Find where the given text appears and provide that cell's center as [x, y] coordinate. 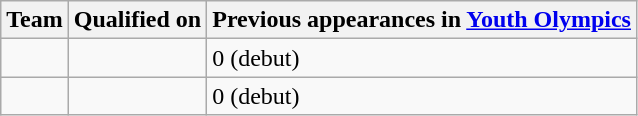
Previous appearances in Youth Olympics [422, 20]
Team [35, 20]
Qualified on [137, 20]
